From the cell containing the given text, extract its center point as [x, y] coordinate. 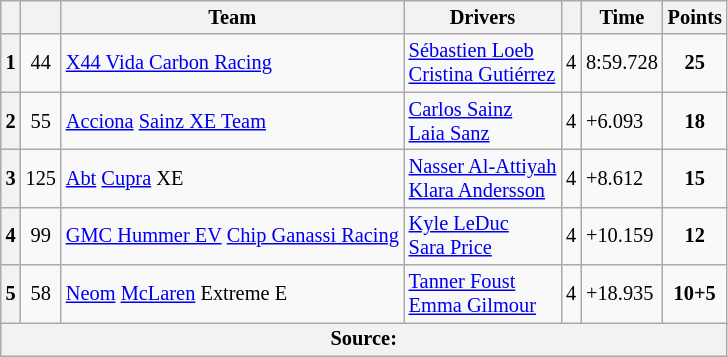
Time [622, 17]
99 [41, 236]
3 [11, 178]
Sébastien Loeb Cristina Gutiérrez [482, 63]
Tanner Foust Emma Gilmour [482, 294]
+10.159 [622, 236]
125 [41, 178]
X44 Vida Carbon Racing [232, 63]
25 [695, 63]
55 [41, 121]
8:59.728 [622, 63]
44 [41, 63]
Team [232, 17]
Abt Cupra XE [232, 178]
Drivers [482, 17]
GMC Hummer EV Chip Ganassi Racing [232, 236]
+6.093 [622, 121]
5 [11, 294]
Source: [364, 339]
10+5 [695, 294]
1 [11, 63]
Points [695, 17]
12 [695, 236]
+8.612 [622, 178]
+18.935 [622, 294]
18 [695, 121]
Neom McLaren Extreme E [232, 294]
Kyle LeDuc Sara Price [482, 236]
Carlos Sainz Laia Sanz [482, 121]
Nasser Al-Attiyah Klara Andersson [482, 178]
2 [11, 121]
58 [41, 294]
15 [695, 178]
Acciona Sainz XE Team [232, 121]
